Identify which cell holds the provided text, then report its [X, Y] central coordinate. 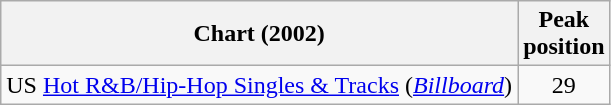
US Hot R&B/Hip-Hop Singles & Tracks (Billboard) [260, 85]
Peakposition [564, 34]
29 [564, 85]
Chart (2002) [260, 34]
